Return (X, Y) of the center of cell containing provided text 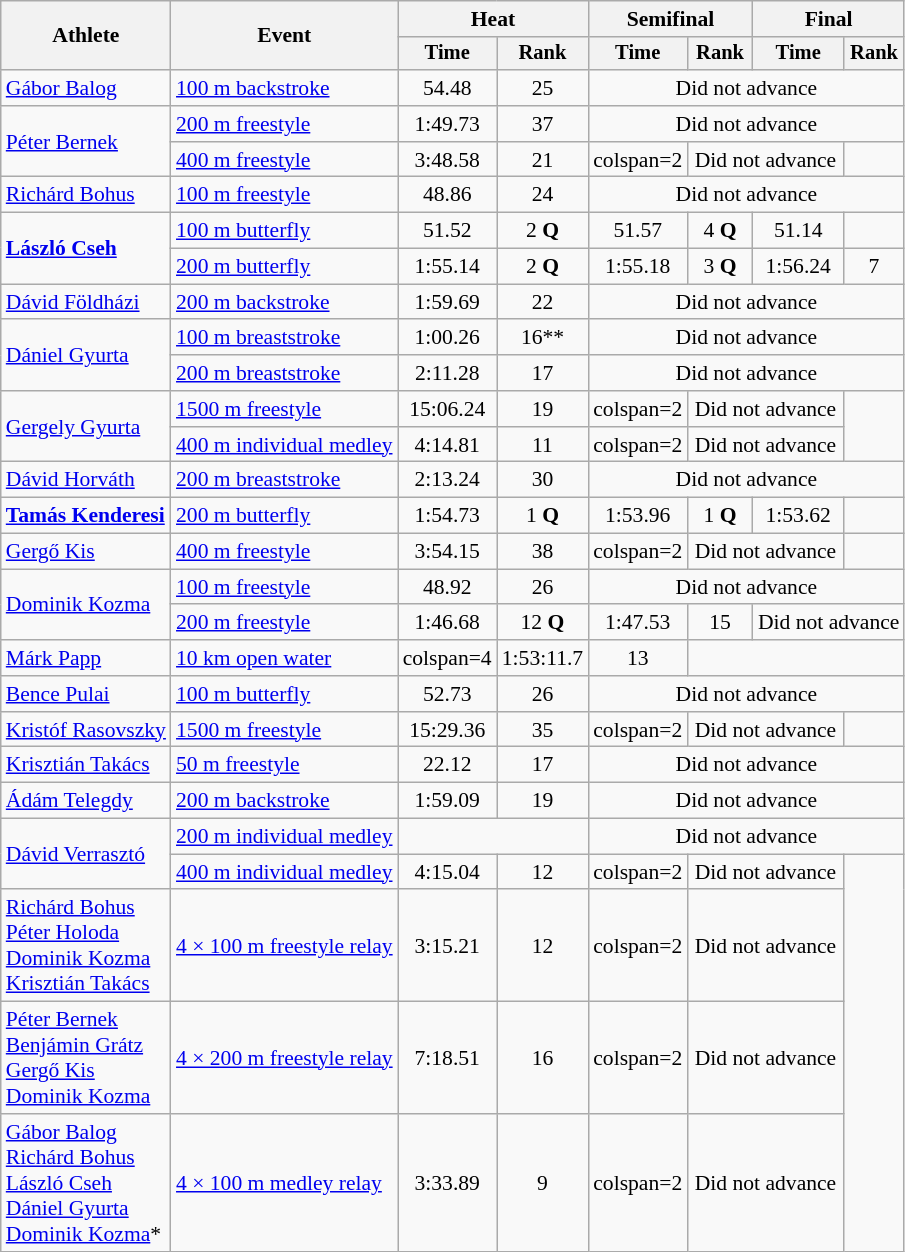
4 Q (720, 231)
4 × 100 m freestyle relay (284, 946)
Dávid Földházi (86, 302)
100 m backstroke (284, 88)
51.52 (448, 231)
Gergő Kis (86, 552)
7 (874, 267)
24 (542, 195)
1:49.73 (448, 124)
22 (542, 302)
Tamás Kenderesi (86, 516)
2:13.24 (448, 480)
16** (542, 338)
Gábor Balog (86, 88)
4 × 200 m freestyle relay (284, 1058)
2:11.28 (448, 373)
1:00.26 (448, 338)
3:54.15 (448, 552)
1:59.69 (448, 302)
15 (720, 623)
3 Q (720, 267)
Semifinal (670, 19)
3:33.89 (448, 1183)
38 (542, 552)
15:29.36 (448, 730)
Gábor BalogRichárd BohusLászló CsehDániel GyurtaDominik Kozma* (86, 1183)
22.12 (448, 765)
51.14 (798, 231)
100 m breaststroke (284, 338)
16 (542, 1058)
1:55.18 (638, 267)
10 km open water (284, 658)
54.48 (448, 88)
Márk Papp (86, 658)
9 (542, 1183)
Heat (494, 19)
Dávid Verrasztó (86, 854)
1:46.68 (448, 623)
12 Q (542, 623)
30 (542, 480)
Richárd Bohus (86, 195)
1:53.62 (798, 516)
1:53.96 (638, 516)
3:48.58 (448, 160)
3:15.21 (448, 946)
48.92 (448, 587)
1:55.14 (448, 267)
50 m freestyle (284, 765)
Ádám Telegdy (86, 801)
Kristóf Rasovszky (86, 730)
Athlete (86, 36)
1:47.53 (638, 623)
Krisztián Takács (86, 765)
Richárd BohusPéter HolodaDominik KozmaKrisztián Takács (86, 946)
1:59.09 (448, 801)
Dávid Horváth (86, 480)
László Cseh (86, 248)
25 (542, 88)
4:15.04 (448, 872)
21 (542, 160)
11 (542, 445)
1:54.73 (448, 516)
colspan=4 (448, 658)
13 (638, 658)
Event (284, 36)
Péter Bernek (86, 142)
35 (542, 730)
48.86 (448, 195)
Final (829, 19)
4:14.81 (448, 445)
200 m individual medley (284, 837)
Dominik Kozma (86, 604)
15:06.24 (448, 409)
52.73 (448, 694)
1:53:11.7 (542, 658)
4 × 100 m medley relay (284, 1183)
Bence Pulai (86, 694)
51.57 (638, 231)
Dániel Gyurta (86, 356)
Gergely Gyurta (86, 426)
Péter BernekBenjámin GrátzGergő KisDominik Kozma (86, 1058)
37 (542, 124)
7:18.51 (448, 1058)
1:56.24 (798, 267)
